Determine the [X, Y] coordinate at the center of the cell enclosing the given text.  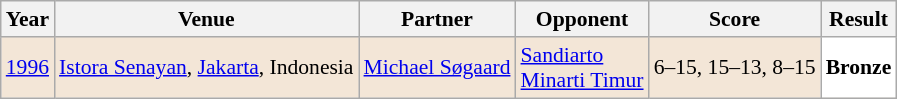
Result [859, 19]
6–15, 15–13, 8–15 [735, 68]
Sandiarto Minarti Timur [582, 68]
Year [28, 19]
Opponent [582, 19]
Michael Søgaard [438, 68]
Partner [438, 19]
Venue [206, 19]
1996 [28, 68]
Bronze [859, 68]
Istora Senayan, Jakarta, Indonesia [206, 68]
Score [735, 19]
